Return the (X, Y) coordinate for the center point of the cell that contains the specified text.  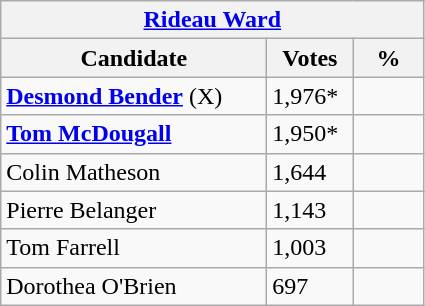
Pierre Belanger (134, 210)
Desmond Bender (X) (134, 96)
1,003 (310, 248)
Candidate (134, 58)
1,976* (310, 96)
Tom McDougall (134, 134)
Tom Farrell (134, 248)
Colin Matheson (134, 172)
% (388, 58)
1,143 (310, 210)
697 (310, 286)
Dorothea O'Brien (134, 286)
1,644 (310, 172)
Rideau Ward (212, 20)
1,950* (310, 134)
Votes (310, 58)
